Find where the given text appears and provide that cell's center as (x, y) coordinate. 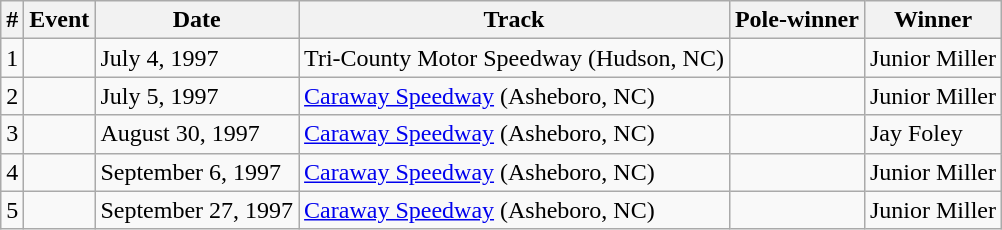
September 27, 1997 (197, 210)
Date (197, 20)
1 (12, 58)
Track (514, 20)
3 (12, 134)
# (12, 20)
Event (60, 20)
July 5, 1997 (197, 96)
Pole-winner (796, 20)
Jay Foley (932, 134)
5 (12, 210)
2 (12, 96)
September 6, 1997 (197, 172)
July 4, 1997 (197, 58)
Tri-County Motor Speedway (Hudson, NC) (514, 58)
Winner (932, 20)
4 (12, 172)
August 30, 1997 (197, 134)
